For the text-containing cell, return its midpoint in (X, Y) coordinate format. 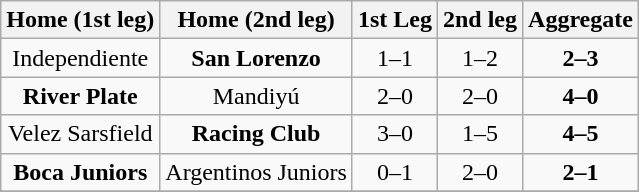
1–2 (480, 58)
3–0 (394, 134)
2–1 (581, 172)
2nd leg (480, 20)
Racing Club (256, 134)
Velez Sarsfield (80, 134)
2–3 (581, 58)
1–5 (480, 134)
0–1 (394, 172)
1–1 (394, 58)
Independiente (80, 58)
Home (1st leg) (80, 20)
1st Leg (394, 20)
4–5 (581, 134)
Home (2nd leg) (256, 20)
4–0 (581, 96)
Aggregate (581, 20)
San Lorenzo (256, 58)
Argentinos Juniors (256, 172)
River Plate (80, 96)
Boca Juniors (80, 172)
Mandiyú (256, 96)
